Search for the cell housing the specified text and yield its [x, y] center coordinate. 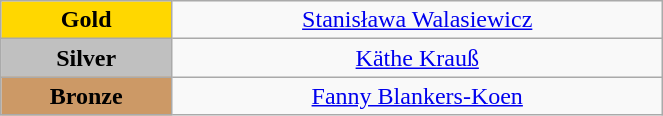
Bronze [86, 96]
Silver [86, 58]
Stanisława Walasiewicz [418, 20]
Gold [86, 20]
Käthe Krauß [418, 58]
Fanny Blankers-Koen [418, 96]
